Locate the cell with the specified text and output its (x, y) center coordinate. 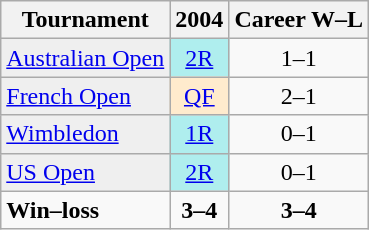
Win–loss (86, 210)
2004 (200, 20)
Australian Open (86, 58)
US Open (86, 172)
Career W–L (299, 20)
1–1 (299, 58)
Tournament (86, 20)
QF (200, 96)
2–1 (299, 96)
French Open (86, 96)
Wimbledon (86, 134)
1R (200, 134)
